Capture the cell that displays the provided text and extract its [X, Y] central coordinate. 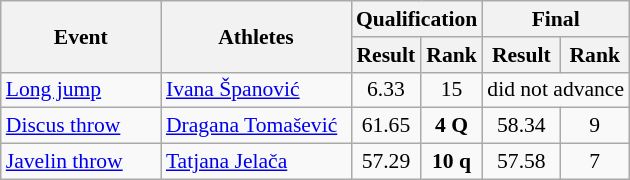
4 Q [452, 126]
Final [556, 19]
57.58 [521, 162]
Discus throw [81, 126]
57.29 [386, 162]
Javelin throw [81, 162]
58.34 [521, 126]
Qualification [416, 19]
10 q [452, 162]
Ivana Španović [256, 90]
Tatjana Jelača [256, 162]
Long jump [81, 90]
6.33 [386, 90]
15 [452, 90]
Dragana Tomašević [256, 126]
Event [81, 36]
61.65 [386, 126]
did not advance [556, 90]
9 [594, 126]
Athletes [256, 36]
7 [594, 162]
